Extract the (X, Y) coordinate from the center of the cell holding the provided text.  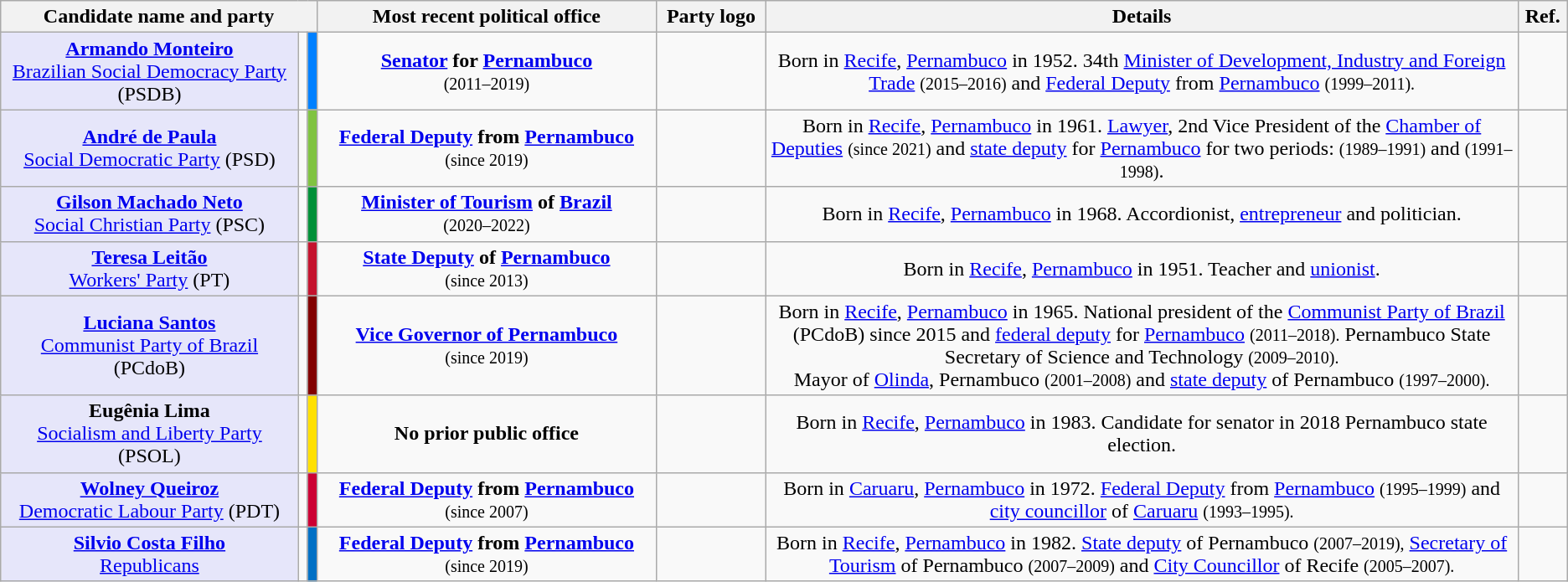
Born in Caruaru, Pernambuco in 1972. Federal Deputy from Pernambuco (1995–1999) and city councillor of Caruaru (1993–1995). (1142, 499)
State Deputy of Pernambuco(since 2013) (486, 268)
Silvio Costa FilhoRepublicans (149, 554)
Federal Deputy from Pernambuco(since 2007) (486, 499)
Candidate name and party (159, 17)
Most recent political office (486, 17)
Minister of Tourism of Brazil(2020–2022) (486, 214)
Born in Recife, Pernambuco in 1951. Teacher and unionist. (1142, 268)
Born in Recife, Pernambuco in 1968. Accordionist, entrepreneur and politician. (1142, 214)
Gilson Machado NetoSocial Christian Party (PSC) (149, 214)
Luciana SantosCommunist Party of Brazil (PCdoB) (149, 345)
Vice Governor of Pernambuco(since 2019) (486, 345)
Ref. (1543, 17)
Party logo (712, 17)
André de PaulaSocial Democratic Party (PSD) (149, 148)
Armando MonteiroBrazilian Social Democracy Party (PSDB) (149, 71)
Senator for Pernambuco(2011–2019) (486, 71)
Born in Recife, Pernambuco in 1983. Candidate for senator in 2018 Pernambuco state election. (1142, 434)
Teresa LeitãoWorkers' Party (PT) (149, 268)
Eugênia LimaSocialism and Liberty Party (PSOL) (149, 434)
Wolney QueirozDemocratic Labour Party (PDT) (149, 499)
No prior public office (486, 434)
Details (1142, 17)
